Pinpoint the cell where the given text exists, returning its [x, y] midpoint coordinate. 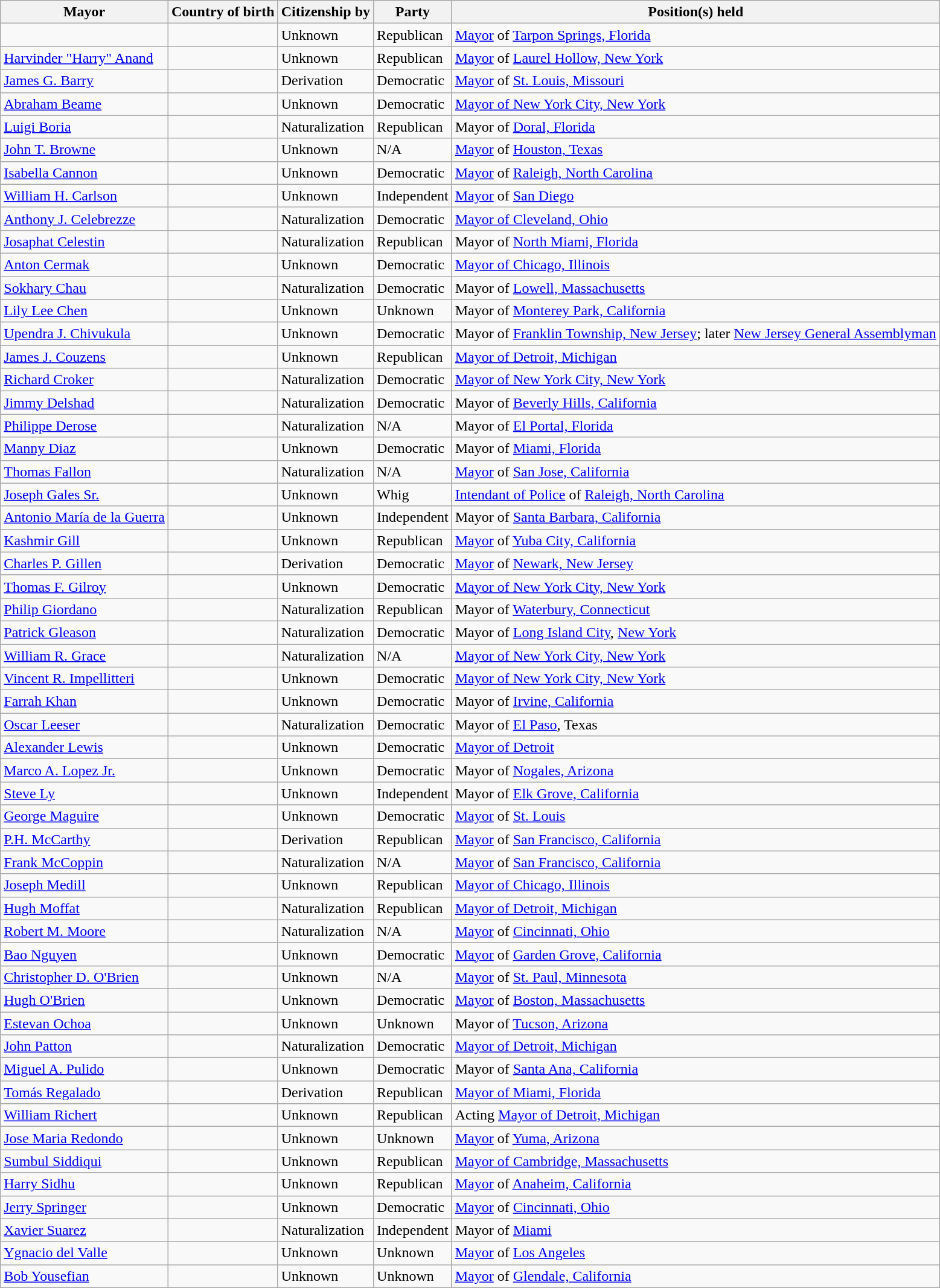
Thomas Fallon [85, 472]
Harry Sidhu [85, 1184]
Thomas F. Gilroy [85, 586]
Mayor of Anaheim, California [695, 1184]
Mayor [85, 12]
Mayor of Long Island City, New York [695, 632]
John T. Browne [85, 150]
Manny Diaz [85, 449]
Robert M. Moore [85, 931]
Hugh O'Brien [85, 1000]
Position(s) held [695, 12]
Harvinder "Harry" Anand [85, 58]
Mayor of Raleigh, North Carolina [695, 173]
Mayor of Newark, New Jersey [695, 563]
Charles P. Gillen [85, 563]
Mayor of Beverly Hills, California [695, 403]
Acting Mayor of Detroit, Michigan [695, 1115]
Jose Maria Redondo [85, 1138]
Mayor of Santa Ana, California [695, 1069]
Christopher D. O'Brien [85, 977]
Mayor of North Miami, Florida [695, 242]
Anton Cermak [85, 264]
Miguel A. Pulido [85, 1069]
Mayor of Boston, Massachusetts [695, 1000]
Mayor of Los Angeles [695, 1253]
Upendra J. Chivukula [85, 334]
Abraham Beame [85, 104]
William Richert [85, 1115]
Hugh Moffat [85, 908]
Mayor of Cleveland, Ohio [695, 219]
Mayor of Waterbury, Connecticut [695, 609]
William R. Grace [85, 655]
Mayor of Nogales, Arizona [695, 771]
Richard Croker [85, 380]
Mayor of Elk Grove, California [695, 793]
Isabella Cannon [85, 173]
Mayor of Cambridge, Massachusetts [695, 1161]
Mayor of El Paso, Texas [695, 725]
Mayor of St. Louis [695, 816]
Frank McCoppin [85, 862]
Tomás Regalado [85, 1092]
Mayor of Monterey Park, California [695, 311]
Mayor of Glendale, California [695, 1276]
Bob Yousefian [85, 1276]
Mayor of Santa Barbara, California [695, 517]
Mayor of St. Paul, Minnesota [695, 977]
Jimmy Delshad [85, 403]
Ygnacio del Valle [85, 1253]
Joseph Gales Sr. [85, 495]
Luigi Boria [85, 127]
Jerry Springer [85, 1207]
Oscar Leeser [85, 725]
Mayor of San Jose, California [695, 472]
Whig [413, 495]
Mayor of Lowell, Massachusetts [695, 288]
Alexander Lewis [85, 748]
Joseph Medill [85, 885]
Anthony J. Celebrezze [85, 219]
Lily Lee Chen [85, 311]
Xavier Suarez [85, 1230]
Mayor of Miami [695, 1230]
Patrick Gleason [85, 632]
Mayor of Doral, Florida [695, 127]
Party [413, 12]
Mayor of El Portal, Florida [695, 426]
Kashmir Gill [85, 540]
Estevan Ochoa [85, 1024]
Mayor of Yuma, Arizona [695, 1138]
Antonio María de la Guerra [85, 517]
Mayor of Irvine, California [695, 702]
James J. Couzens [85, 357]
Mayor of Franklin Township, New Jersey; later New Jersey General Assemblyman [695, 334]
Intendant of Police of Raleigh, North Carolina [695, 495]
P.H. McCarthy [85, 839]
Bao Nguyen [85, 954]
Steve Ly [85, 793]
Mayor of Tucson, Arizona [695, 1024]
Philip Giordano [85, 609]
William H. Carlson [85, 196]
Mayor of San Diego [695, 196]
Josaphat Celestin [85, 242]
Sokhary Chau [85, 288]
Marco A. Lopez Jr. [85, 771]
Mayor of Houston, Texas [695, 150]
Farrah Khan [85, 702]
Mayor of Garden Grove, California [695, 954]
Citizenship by [325, 12]
Country of birth [223, 12]
Mayor of Laurel Hollow, New York [695, 58]
Vincent R. Impellitteri [85, 679]
Sumbul Siddiqui [85, 1161]
Philippe Derose [85, 426]
John Patton [85, 1046]
George Maguire [85, 816]
Mayor of Yuba City, California [695, 540]
Mayor of St. Louis, Missouri [695, 81]
Mayor of Tarpon Springs, Florida [695, 35]
James G. Barry [85, 81]
Mayor of Detroit [695, 748]
